Find where the given text appears and provide that cell's center as (X, Y) coordinate. 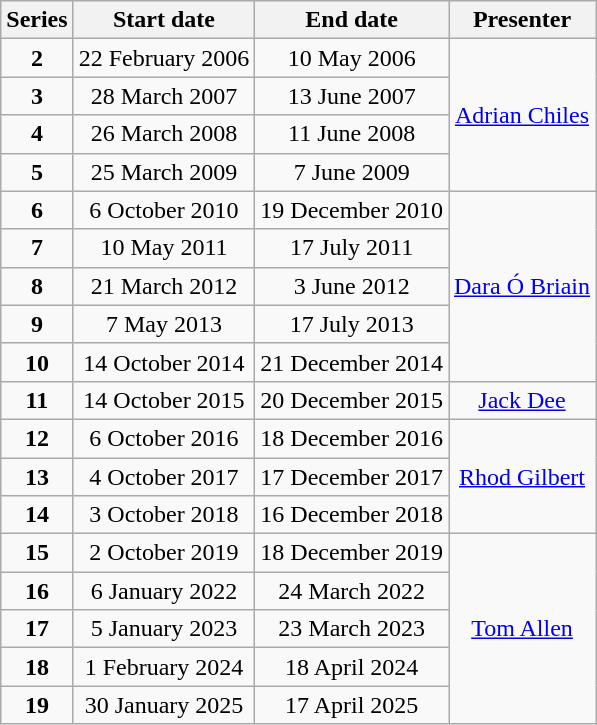
9 (37, 324)
10 (37, 362)
3 October 2018 (164, 515)
Dara Ó Briain (522, 286)
17 April 2025 (352, 705)
12 (37, 438)
18 December 2016 (352, 438)
Rhod Gilbert (522, 476)
28 March 2007 (164, 96)
6 January 2022 (164, 591)
18 December 2019 (352, 553)
14 October 2015 (164, 400)
30 January 2025 (164, 705)
10 May 2011 (164, 248)
6 October 2016 (164, 438)
13 (37, 477)
7 June 2009 (352, 172)
4 October 2017 (164, 477)
Series (37, 20)
14 (37, 515)
22 February 2006 (164, 58)
3 June 2012 (352, 286)
20 December 2015 (352, 400)
4 (37, 134)
Presenter (522, 20)
Adrian Chiles (522, 115)
19 (37, 705)
11 (37, 400)
5 (37, 172)
23 March 2023 (352, 629)
6 October 2010 (164, 210)
26 March 2008 (164, 134)
15 (37, 553)
16 (37, 591)
7 May 2013 (164, 324)
Start date (164, 20)
11 June 2008 (352, 134)
25 March 2009 (164, 172)
21 December 2014 (352, 362)
6 (37, 210)
21 March 2012 (164, 286)
13 June 2007 (352, 96)
17 (37, 629)
18 April 2024 (352, 667)
3 (37, 96)
16 December 2018 (352, 515)
End date (352, 20)
7 (37, 248)
14 October 2014 (164, 362)
5 January 2023 (164, 629)
Tom Allen (522, 629)
2 October 2019 (164, 553)
8 (37, 286)
2 (37, 58)
19 December 2010 (352, 210)
17 December 2017 (352, 477)
10 May 2006 (352, 58)
18 (37, 667)
17 July 2013 (352, 324)
17 July 2011 (352, 248)
1 February 2024 (164, 667)
24 March 2022 (352, 591)
Jack Dee (522, 400)
